Provide the [x, y] coordinate of the cell's center where the given text is located.  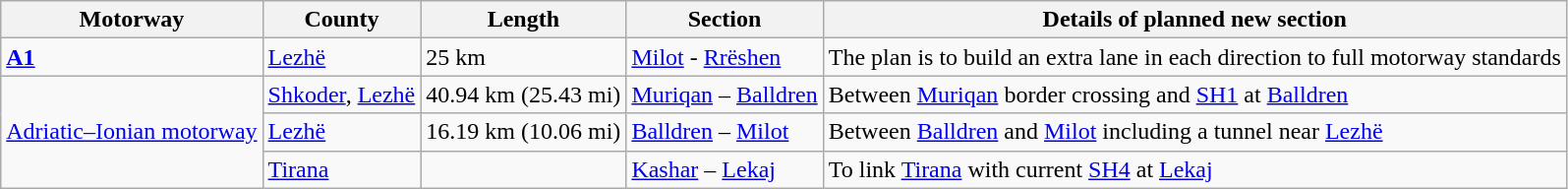
Section [725, 20]
Adriatic–Ionian motorway [132, 132]
Balldren – Milot [725, 132]
Milot - Rrëshen [725, 57]
Motorway [132, 20]
40.94 km (25.43 mi) [523, 94]
Length [523, 20]
Shkoder, Lezhë [342, 94]
16.19 km (10.06 mi) [523, 132]
The plan is to build an extra lane in each direction to full motorway standards [1194, 57]
25 km [523, 57]
A1 [132, 57]
Kashar – Lekaj [725, 169]
County [342, 20]
To link Tirana with current SH4 at Lekaj [1194, 169]
Between Muriqan border crossing and SH1 at Balldren [1194, 94]
Tirana [342, 169]
Between Balldren and Milot including a tunnel near Lezhë [1194, 132]
Muriqan – Balldren [725, 94]
Details of planned new section [1194, 20]
